Return (x, y) of the center of cell containing provided text 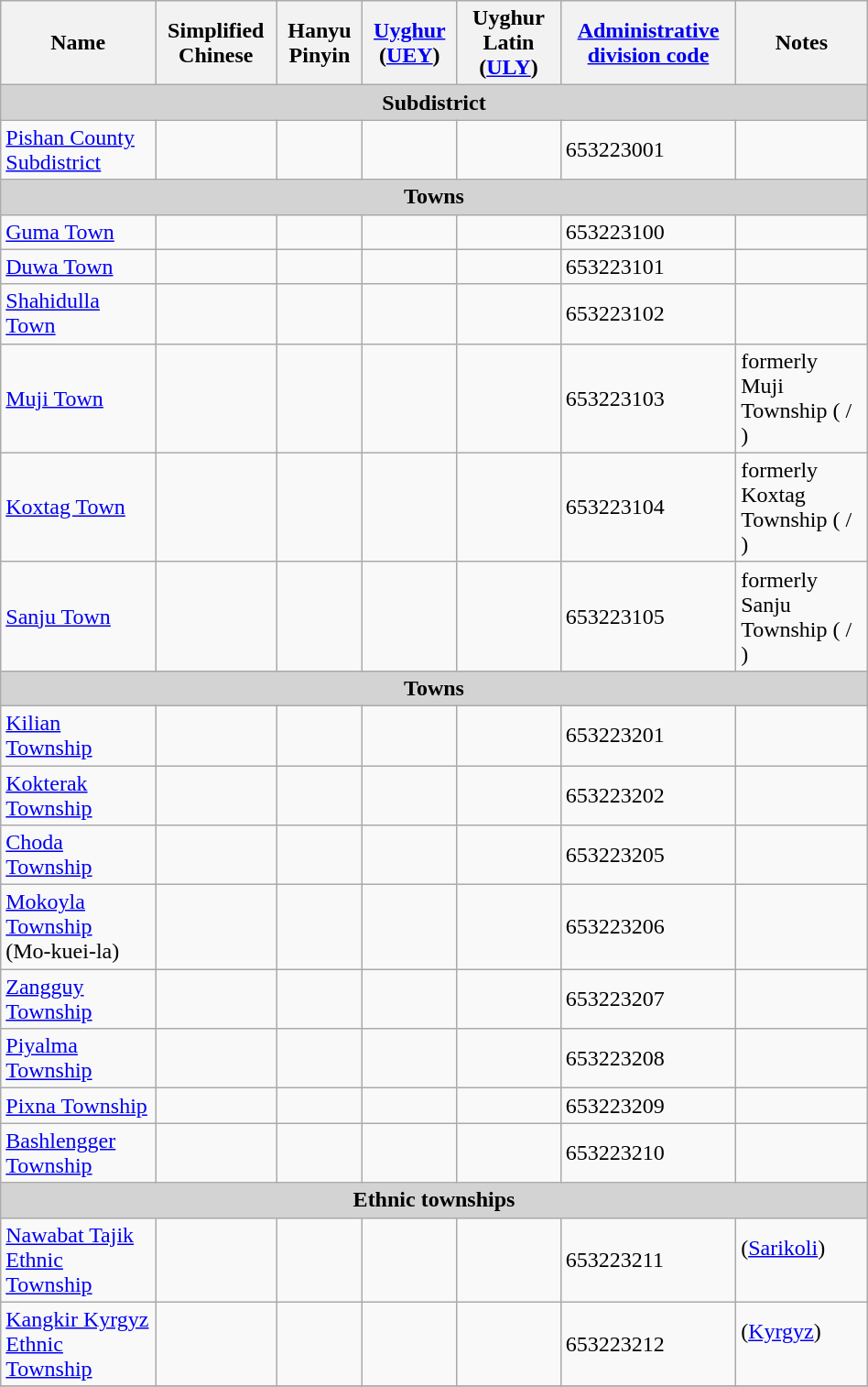
653223205 (648, 856)
Administrative division code (648, 43)
Simplified Chinese (216, 43)
653223202 (648, 795)
formerly Sanju Township ( / ) (802, 616)
653223102 (648, 313)
653223105 (648, 616)
Nawabat Tajik Ethnic Township (79, 1260)
Uyghur Latin (ULY) (509, 43)
653223209 (648, 1106)
Hanyu Pinyin (320, 43)
Ethnic townships (434, 1200)
Pishan County Subdistrict (79, 150)
Pixna Township (79, 1106)
Mokoyla Township(Mo-kuei-la) (79, 927)
(Sarikoli) (802, 1260)
Bashlengger Township (79, 1152)
Kilian Township (79, 735)
653223201 (648, 735)
Choda Township (79, 856)
653223210 (648, 1152)
653223206 (648, 927)
Name (79, 43)
Duwa Town (79, 267)
(Kyrgyz) (802, 1344)
Kokterak Township (79, 795)
Sanju Town (79, 616)
653223103 (648, 398)
653223001 (648, 150)
Muji Town (79, 398)
formerly Muji Township ( / ) (802, 398)
653223207 (648, 999)
653223212 (648, 1344)
Notes (802, 43)
Guma Town (79, 232)
653223100 (648, 232)
653223208 (648, 1059)
653223101 (648, 267)
Koxtag Town (79, 508)
Piyalma Township (79, 1059)
Kangkir Kyrgyz Ethnic Township (79, 1344)
Uyghur (UEY) (410, 43)
Shahidulla Town (79, 313)
formerly Koxtag Township ( / ) (802, 508)
Zangguy Township (79, 999)
653223104 (648, 508)
653223211 (648, 1260)
Subdistrict (434, 103)
